Return the [X, Y] coordinate for the center point of the cell that contains the specified text.  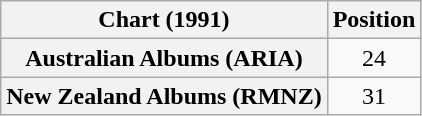
Chart (1991) [164, 20]
Position [374, 20]
24 [374, 58]
New Zealand Albums (RMNZ) [164, 96]
Australian Albums (ARIA) [164, 58]
31 [374, 96]
